Extract the (x, y) coordinate from the center of the cell holding the provided text.  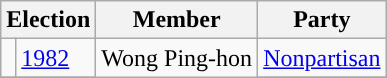
Wong Ping-hon (177, 58)
Member (177, 20)
Nonpartisan (322, 58)
Party (322, 20)
Election (48, 20)
1982 (56, 58)
